Locate the cell with the specified text and output its [x, y] center coordinate. 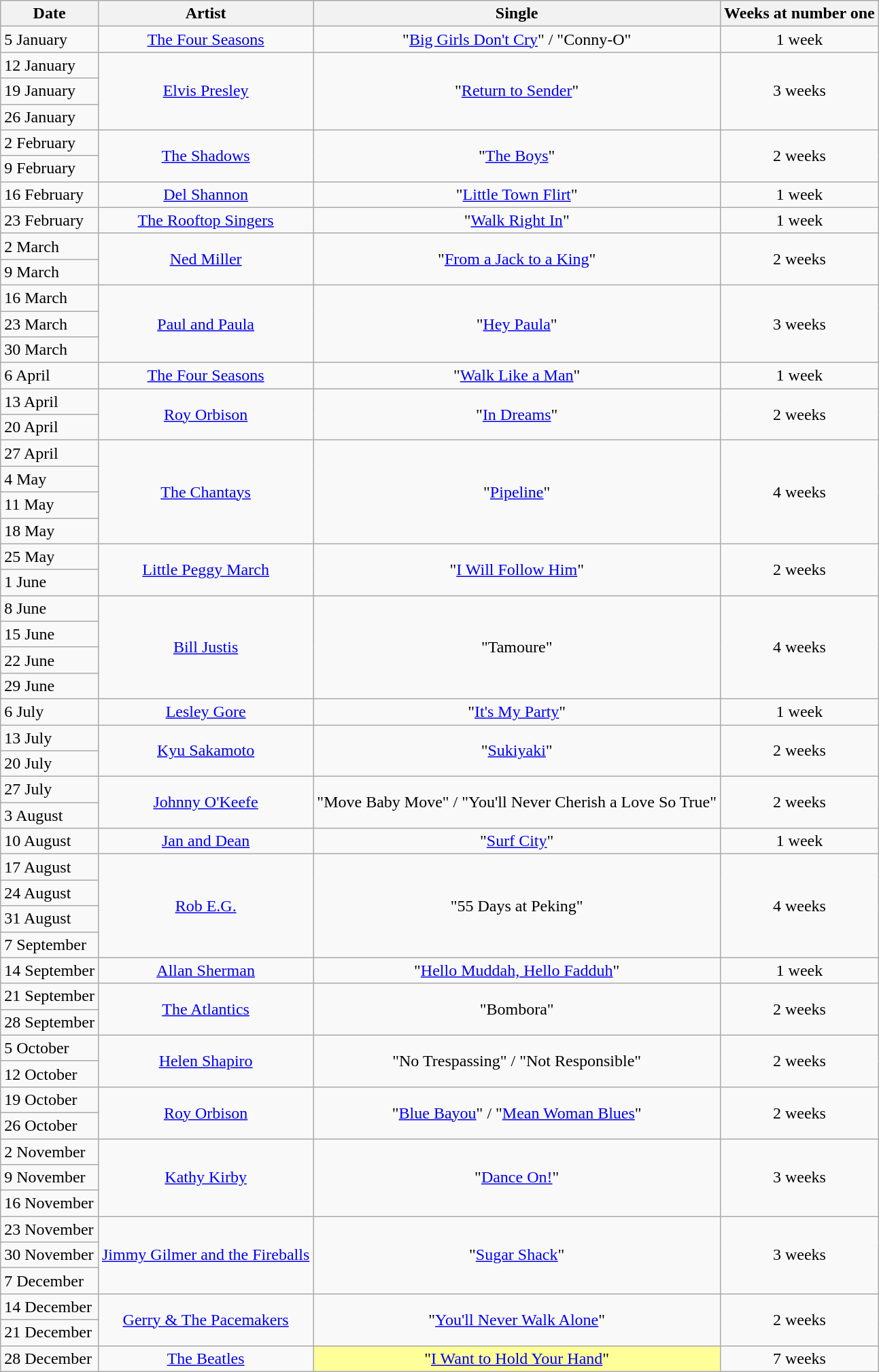
23 February [50, 220]
Helen Shapiro [205, 1061]
29 June [50, 686]
"In Dreams" [517, 415]
7 September [50, 945]
Kyu Sakamoto [205, 750]
6 April [50, 376]
Elvis Presley [205, 91]
19 January [50, 91]
2 February [50, 143]
3 August [50, 815]
16 November [50, 1203]
"Blue Bayou" / "Mean Woman Blues" [517, 1112]
Rob E.G. [205, 906]
17 August [50, 867]
"Walk Right In" [517, 220]
9 March [50, 272]
27 April [50, 453]
"Dance On!" [517, 1178]
10 August [50, 841]
7 December [50, 1281]
"Sugar Shack" [517, 1255]
Lesley Gore [205, 711]
"Hey Paula" [517, 323]
"55 Days at Peking" [517, 906]
Paul and Paula [205, 323]
19 October [50, 1100]
12 October [50, 1074]
The Chantays [205, 492]
5 January [50, 39]
Johnny O'Keefe [205, 803]
9 November [50, 1178]
"No Trespassing" / "Not Responsible" [517, 1061]
"Hello Muddah, Hello Fadduh" [517, 970]
18 May [50, 531]
"Tamoure" [517, 647]
15 June [50, 634]
13 July [50, 737]
31 August [50, 919]
13 April [50, 402]
The Beatles [205, 1358]
24 August [50, 893]
The Rooftop Singers [205, 220]
Artist [205, 14]
The Shadows [205, 156]
"I Want to Hold Your Hand" [517, 1358]
21 September [50, 996]
26 October [50, 1125]
30 March [50, 350]
12 January [50, 65]
"Walk Like a Man" [517, 376]
21 December [50, 1333]
30 November [50, 1255]
Weeks at number one [799, 14]
Ned Miller [205, 259]
Single [517, 14]
2 March [50, 246]
Allan Sherman [205, 970]
Kathy Kirby [205, 1178]
The Atlantics [205, 1009]
14 September [50, 970]
Little Peggy March [205, 569]
"Sukiyaki" [517, 750]
"The Boys" [517, 156]
"It's My Party" [517, 711]
Gerry & The Pacemakers [205, 1320]
"From a Jack to a King" [517, 259]
Date [50, 14]
9 February [50, 169]
"Pipeline" [517, 492]
25 May [50, 557]
16 February [50, 194]
14 December [50, 1307]
6 July [50, 711]
23 March [50, 324]
27 July [50, 790]
1 June [50, 582]
Bill Justis [205, 647]
7 weeks [799, 1358]
"You'll Never Walk Alone" [517, 1320]
20 July [50, 764]
22 June [50, 660]
4 May [50, 479]
28 September [50, 1022]
"Little Town Flirt" [517, 194]
"Bombora" [517, 1009]
16 March [50, 298]
26 January [50, 117]
8 June [50, 608]
"I Will Follow Him" [517, 569]
"Surf City" [517, 841]
23 November [50, 1229]
Jimmy Gilmer and the Fireballs [205, 1255]
11 May [50, 505]
2 November [50, 1152]
"Big Girls Don't Cry" / "Conny-O" [517, 39]
28 December [50, 1358]
20 April [50, 427]
5 October [50, 1048]
"Return to Sender" [517, 91]
Jan and Dean [205, 841]
Del Shannon [205, 194]
"Move Baby Move" / "You'll Never Cherish a Love So True" [517, 803]
